Detect which cell encompasses the target text, then output its [X, Y] center coordinate. 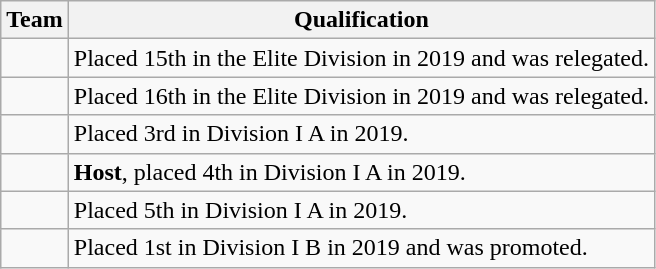
Placed 16th in the Elite Division in 2019 and was relegated. [361, 96]
Placed 1st in Division I B in 2019 and was promoted. [361, 248]
Placed 5th in Division I A in 2019. [361, 210]
Host, placed 4th in Division I A in 2019. [361, 172]
Team [35, 20]
Placed 15th in the Elite Division in 2019 and was relegated. [361, 58]
Placed 3rd in Division I A in 2019. [361, 134]
Qualification [361, 20]
